Provide the [X, Y] coordinate of the cell's center where the given text is located.  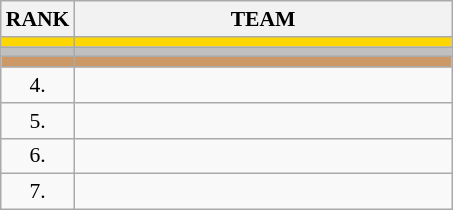
6. [38, 156]
TEAM [262, 19]
5. [38, 121]
RANK [38, 19]
4. [38, 85]
7. [38, 192]
